Determine the [x, y] coordinate at the center of the cell enclosing the given text.  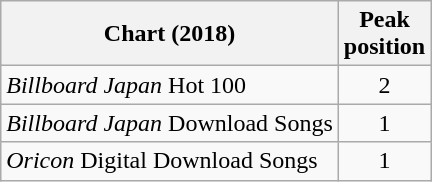
Billboard Japan Hot 100 [170, 85]
Oricon Digital Download Songs [170, 161]
Peakposition [384, 34]
2 [384, 85]
Chart (2018) [170, 34]
Billboard Japan Download Songs [170, 123]
